Determine the [X, Y] coordinate at the center of the cell enclosing the given text.  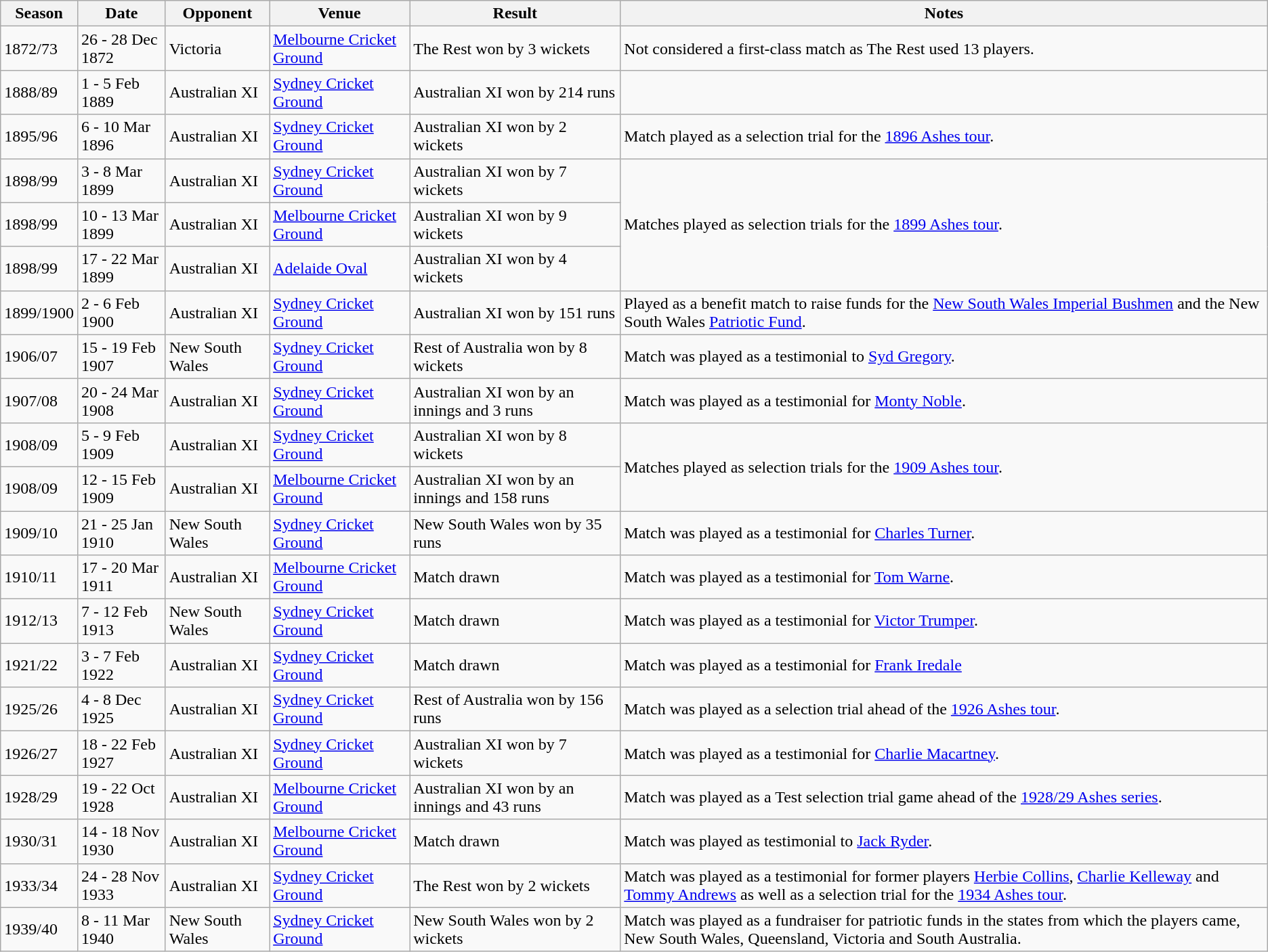
The Rest won by 3 wickets [515, 49]
1 - 5 Feb 1889 [121, 92]
Not considered a first-class match as The Rest used 13 players. [944, 49]
Australian XI won by an innings and 43 runs [515, 798]
The Rest won by 2 wickets [515, 886]
19 - 22 Oct 1928 [121, 798]
21 - 25 Jan 1910 [121, 532]
6 - 10 Mar 1896 [121, 137]
Victoria [217, 49]
17 - 20 Mar 1911 [121, 577]
Match was played as a testimonial for Charlie Macartney. [944, 753]
Match played as a selection trial for the 1896 Ashes tour. [944, 137]
1912/13 [39, 622]
1907/08 [39, 401]
4 - 8 Dec 1925 [121, 710]
Adelaide Oval [340, 268]
10 - 13 Mar 1899 [121, 225]
1910/11 [39, 577]
Match was played as a Test selection trial game ahead of the 1928/29 Ashes series. [944, 798]
Matches played as selection trials for the 1899 Ashes tour. [944, 225]
Season [39, 14]
24 - 28 Nov 1933 [121, 886]
Result [515, 14]
1926/27 [39, 753]
Rest of Australia won by 156 runs [515, 710]
Date [121, 14]
1925/26 [39, 710]
Australian XI won by an innings and 158 runs [515, 489]
Match was played as a testimonial for Victor Trumper. [944, 622]
1921/22 [39, 665]
18 - 22 Feb 1927 [121, 753]
1930/31 [39, 841]
Match was played as a testimonial for Monty Noble. [944, 401]
Match was played as a testimonial for Charles Turner. [944, 532]
14 - 18 Nov 1930 [121, 841]
1906/07 [39, 356]
Opponent [217, 14]
1899/1900 [39, 313]
15 - 19 Feb 1907 [121, 356]
Australian XI won by 4 wickets [515, 268]
3 - 7 Feb 1922 [121, 665]
17 - 22 Mar 1899 [121, 268]
7 - 12 Feb 1913 [121, 622]
1939/40 [39, 929]
8 - 11 Mar 1940 [121, 929]
1909/10 [39, 532]
New South Wales won by 2 wickets [515, 929]
Match was played as a testimonial for Frank Iredale [944, 665]
26 - 28 Dec 1872 [121, 49]
Match was played as a testimonial to Syd Gregory. [944, 356]
5 - 9 Feb 1909 [121, 444]
Australian XI won by 8 wickets [515, 444]
2 - 6 Feb 1900 [121, 313]
1933/34 [39, 886]
20 - 24 Mar 1908 [121, 401]
12 - 15 Feb 1909 [121, 489]
1888/89 [39, 92]
Australian XI won by 9 wickets [515, 225]
1895/96 [39, 137]
Venue [340, 14]
Played as a benefit match to raise funds for the New South Wales Imperial Bushmen and the New South Wales Patriotic Fund. [944, 313]
1872/73 [39, 49]
Matches played as selection trials for the 1909 Ashes tour. [944, 467]
Australian XI won by 151 runs [515, 313]
Match was played as testimonial to Jack Ryder. [944, 841]
Australian XI won by an innings and 3 runs [515, 401]
Rest of Australia won by 8 wickets [515, 356]
Match was played as a selection trial ahead of the 1926 Ashes tour. [944, 710]
New South Wales won by 35 runs [515, 532]
Australian XI won by 214 runs [515, 92]
Match was played as a testimonial for Tom Warne. [944, 577]
Australian XI won by 2 wickets [515, 137]
Notes [944, 14]
1928/29 [39, 798]
3 - 8 Mar 1899 [121, 180]
